Return [x, y] of the center of cell containing provided text 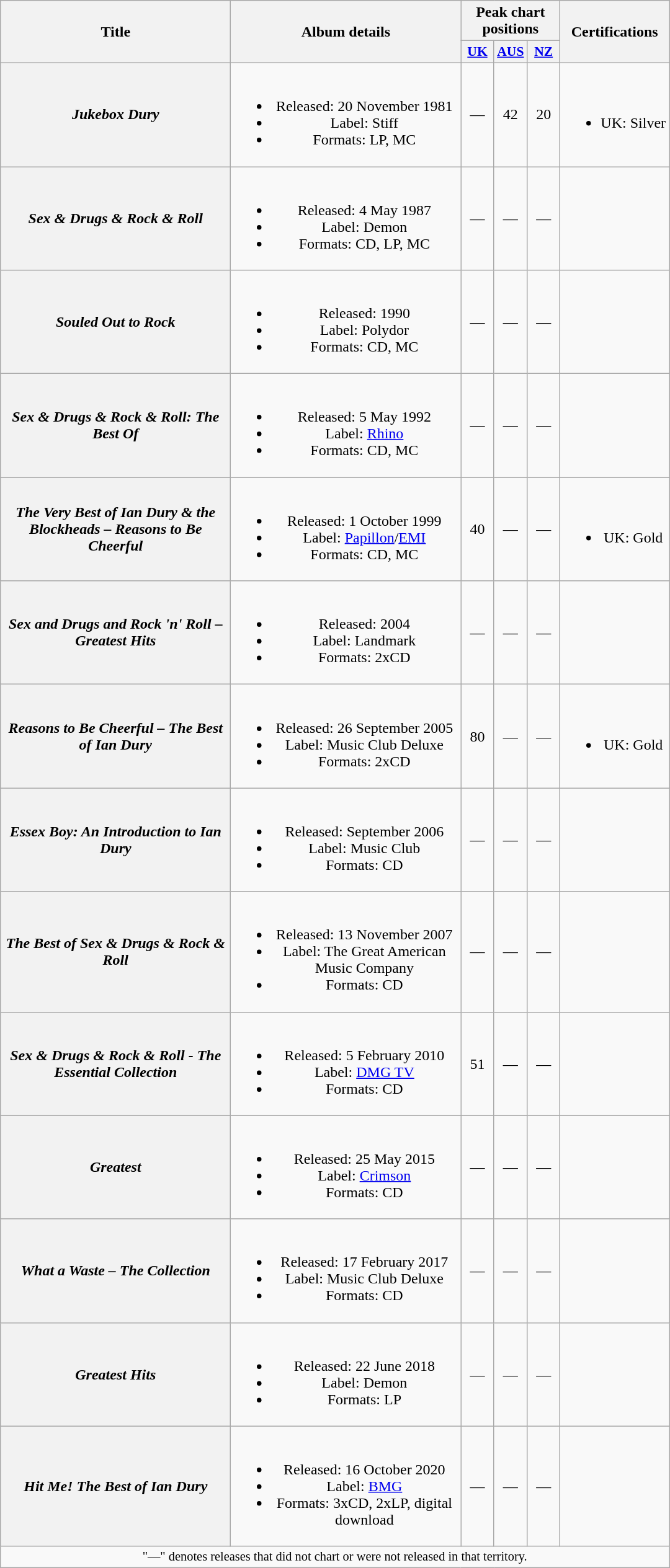
20 [543, 114]
Sex & Drugs & Rock & Roll [115, 218]
Souled Out to Rock [115, 322]
Released: September 2006Label: Music ClubFormats: CD [346, 839]
Album details [346, 32]
Greatest Hits [115, 1374]
Sex and Drugs and Rock 'n' Roll – Greatest Hits [115, 632]
51 [478, 1064]
80 [478, 737]
Released: 16 October 2020Label: BMGFormats: 3xCD, 2xLP, digital download [346, 1486]
Released: 13 November 2007Label: The Great American Music CompanyFormats: CD [346, 952]
The Very Best of Ian Dury & the Blockheads – Reasons to Be Cheerful [115, 529]
UK [478, 52]
Released: 26 September 2005Label: Music Club DeluxeFormats: 2xCD [346, 737]
"—" denotes releases that did not chart or were not released in that territory. [335, 1557]
Peak chart positions [511, 21]
40 [478, 529]
AUS [510, 52]
The Best of Sex & Drugs & Rock & Roll [115, 952]
Title [115, 32]
Released: 4 May 1987Label: DemonFormats: CD, LP, MC [346, 218]
Hit Me! The Best of Ian Dury [115, 1486]
NZ [543, 52]
Released: 20 November 1981Label: StiffFormats: LP, MC [346, 114]
Sex & Drugs & Rock & Roll - The Essential Collection [115, 1064]
Greatest [115, 1167]
Sex & Drugs & Rock & Roll: The Best Of [115, 425]
Reasons to Be Cheerful – The Best of Ian Dury [115, 737]
Released: 1990Label: PolydorFormats: CD, MC [346, 322]
UK: Silver [615, 114]
Released: 25 May 2015Label: CrimsonFormats: CD [346, 1167]
Released: 17 February 2017Label: Music Club DeluxeFormats: CD [346, 1271]
Released: 2004Label: LandmarkFormats: 2xCD [346, 632]
Essex Boy: An Introduction to Ian Dury [115, 839]
What a Waste – The Collection [115, 1271]
Released: 5 May 1992Label: RhinoFormats: CD, MC [346, 425]
Certifications [615, 32]
42 [510, 114]
Released: 1 October 1999Label: Papillon/EMIFormats: CD, MC [346, 529]
Released: 22 June 2018Label: DemonFormats: LP [346, 1374]
Jukebox Dury [115, 114]
Released: 5 February 2010Label: DMG TVFormats: CD [346, 1064]
